Search for the cell housing the specified text and yield its (x, y) center coordinate. 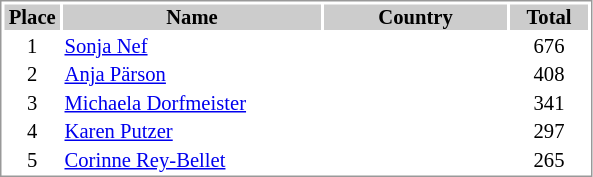
1 (32, 46)
5 (32, 160)
Country (416, 17)
Name (192, 17)
341 (549, 103)
676 (549, 46)
297 (549, 131)
Corinne Rey-Bellet (192, 160)
Total (549, 17)
265 (549, 160)
Michaela Dorfmeister (192, 103)
3 (32, 103)
Sonja Nef (192, 46)
Karen Putzer (192, 131)
Place (32, 17)
Anja Pärson (192, 75)
4 (32, 131)
408 (549, 75)
2 (32, 75)
